Find where the given text appears and provide that cell's center as (x, y) coordinate. 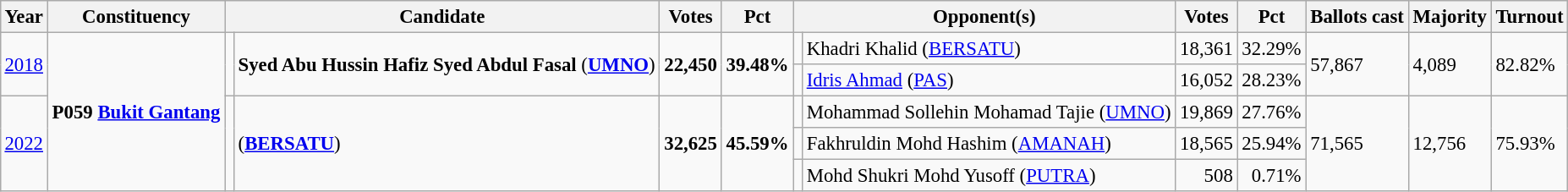
Ballots cast (1357, 17)
45.59% (758, 144)
32,625 (690, 144)
25.94% (1272, 144)
Syed Abu Hussin Hafiz Syed Abdul Fasal (UMNO) (447, 64)
Turnout (1529, 17)
28.23% (1272, 80)
75.93% (1529, 144)
Mohd Shukri Mohd Yusoff (PUTRA) (988, 176)
Opponent(s) (984, 17)
57,867 (1357, 64)
22,450 (690, 64)
19,869 (1206, 112)
27.76% (1272, 112)
71,565 (1357, 144)
4,089 (1450, 64)
Idris Ahmad (PAS) (988, 80)
Fakhruldin Mohd Hashim (AMANAH) (988, 144)
Year (24, 17)
39.48% (758, 64)
(BERSATU) (447, 144)
16,052 (1206, 80)
2022 (24, 144)
P059 Bukit Gantang (135, 112)
Candidate (442, 17)
Mohammad Sollehin Mohamad Tajie (UMNO) (988, 112)
18,361 (1206, 48)
18,565 (1206, 144)
Majority (1450, 17)
0.71% (1272, 176)
82.82% (1529, 64)
508 (1206, 176)
Khadri Khalid (BERSATU) (988, 48)
32.29% (1272, 48)
2018 (24, 64)
Constituency (135, 17)
12,756 (1450, 144)
